Identify which cell holds the provided text, then report its (X, Y) central coordinate. 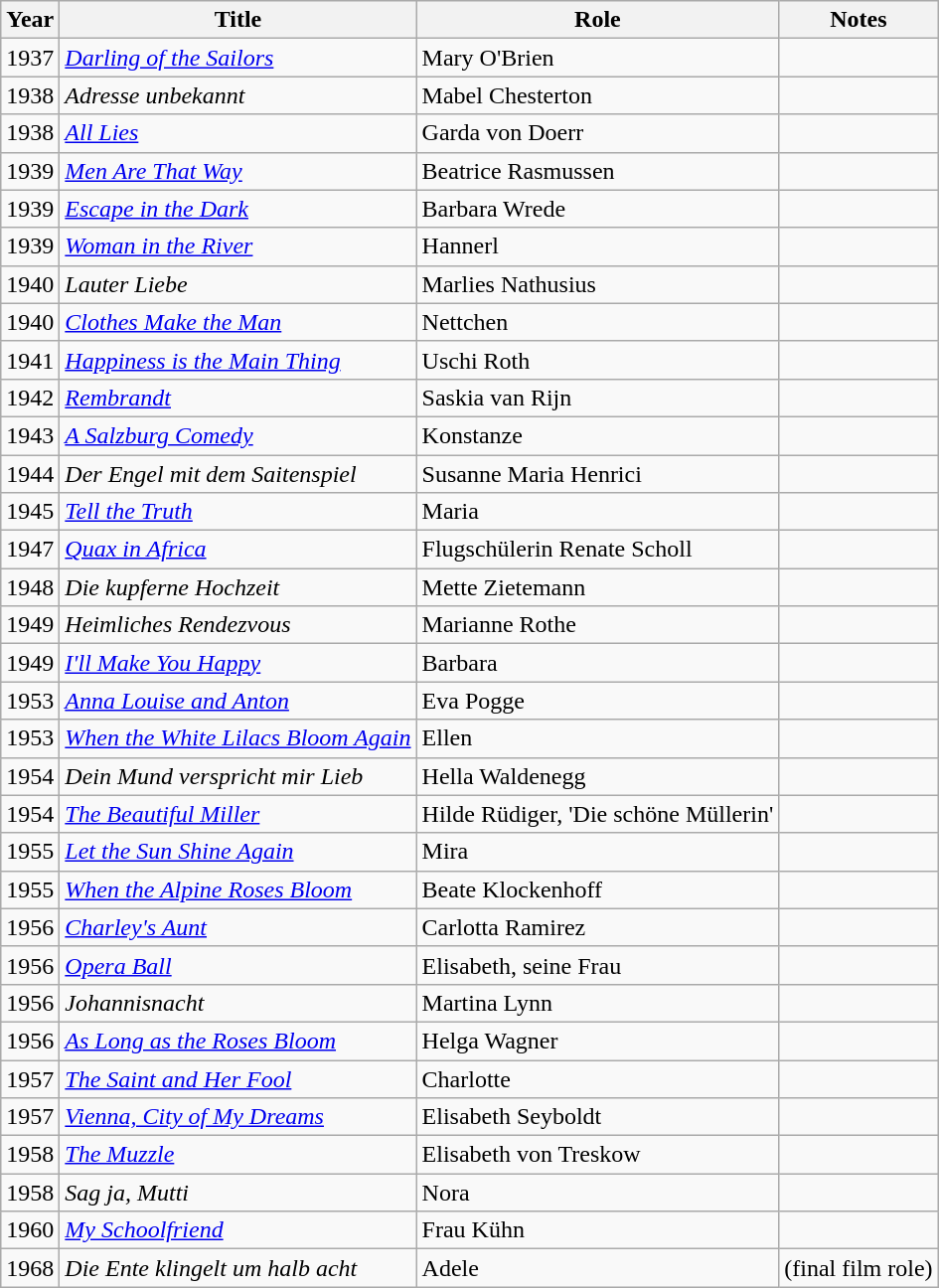
Hannerl (598, 246)
Vienna, City of My Dreams (238, 1117)
Hilde Rüdiger, 'Die schöne Müllerin' (598, 814)
Notes (859, 20)
Elisabeth, seine Frau (598, 965)
(final film role) (859, 1268)
Hella Waldenegg (598, 776)
Title (238, 20)
Nettchen (598, 322)
Garda von Doerr (598, 133)
As Long as the Roses Bloom (238, 1041)
1948 (30, 587)
1968 (30, 1268)
All Lies (238, 133)
Anna Louise and Anton (238, 701)
Ellen (598, 738)
A Salzburg Comedy (238, 435)
1943 (30, 435)
Marianne Rothe (598, 625)
1942 (30, 398)
Men Are That Way (238, 171)
The Muzzle (238, 1155)
Nora (598, 1193)
Die Ente klingelt um halb acht (238, 1268)
The Beautiful Miller (238, 814)
1947 (30, 550)
Charlotte (598, 1078)
Johannisnacht (238, 1003)
Carlotta Ramirez (598, 927)
I'll Make You Happy (238, 663)
Rembrandt (238, 398)
Year (30, 20)
Konstanze (598, 435)
Martina Lynn (598, 1003)
Susanne Maria Henrici (598, 474)
Maria (598, 512)
Tell the Truth (238, 512)
Barbara Wrede (598, 209)
Happiness is the Main Thing (238, 360)
Elisabeth von Treskow (598, 1155)
Beate Klockenhoff (598, 889)
Clothes Make the Man (238, 322)
1941 (30, 360)
My Schoolfriend (238, 1230)
1945 (30, 512)
Beatrice Rasmussen (598, 171)
1960 (30, 1230)
When the White Lilacs Bloom Again (238, 738)
Heimliches Rendezvous (238, 625)
1944 (30, 474)
Frau Kühn (598, 1230)
The Saint and Her Fool (238, 1078)
Mira (598, 852)
Saskia van Rijn (598, 398)
Mabel Chesterton (598, 95)
Helga Wagner (598, 1041)
Quax in Africa (238, 550)
Uschi Roth (598, 360)
Dein Mund verspricht mir Lieb (238, 776)
Opera Ball (238, 965)
Escape in the Dark (238, 209)
Lauter Liebe (238, 284)
Charley's Aunt (238, 927)
Eva Pogge (598, 701)
Mette Zietemann (598, 587)
1937 (30, 58)
Woman in the River (238, 246)
Mary O'Brien (598, 58)
Marlies Nathusius (598, 284)
Elisabeth Seyboldt (598, 1117)
Sag ja, Mutti (238, 1193)
Let the Sun Shine Again (238, 852)
Darling of the Sailors (238, 58)
Der Engel mit dem Saitenspiel (238, 474)
Adele (598, 1268)
Flugschülerin Renate Scholl (598, 550)
Barbara (598, 663)
Die kupferne Hochzeit (238, 587)
Role (598, 20)
When the Alpine Roses Bloom (238, 889)
Adresse unbekannt (238, 95)
